Find where the given text appears and provide that cell's center as (x, y) coordinate. 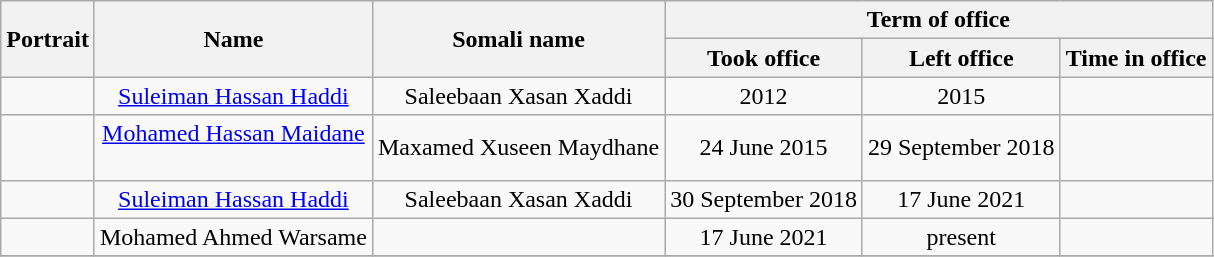
Term of office (938, 20)
present (961, 237)
2012 (764, 96)
Mohamed Hassan Maidane (233, 148)
Took office (764, 58)
29 September 2018 (961, 148)
Maxamed Xuseen Maydhane (518, 148)
Time in office (1136, 58)
Left office (961, 58)
Somali name (518, 39)
30 September 2018 (764, 199)
2015 (961, 96)
Portrait (48, 39)
24 June 2015 (764, 148)
Mohamed Ahmed Warsame (233, 237)
Name (233, 39)
